Locate the cell with the specified text and output its (X, Y) center coordinate. 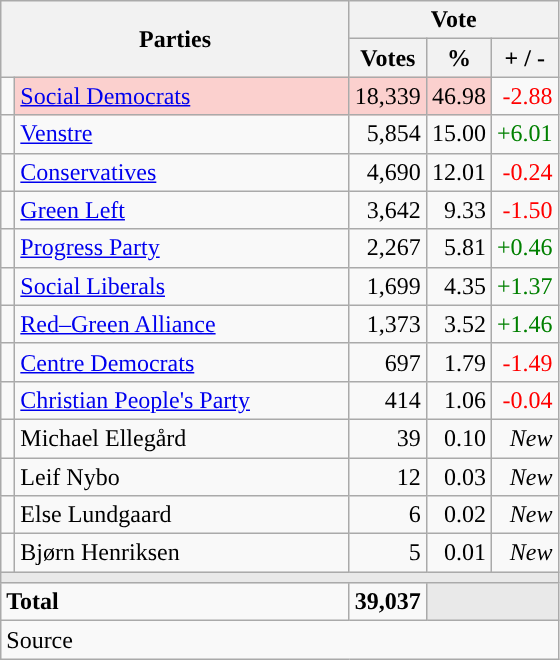
39 (388, 438)
-0.04 (524, 400)
2,267 (388, 248)
Venstre (182, 134)
3,642 (388, 210)
4.35 (458, 286)
1.79 (458, 362)
Else Lundgaard (182, 515)
4,690 (388, 172)
Social Democrats (182, 96)
Conservatives (182, 172)
Total (176, 602)
1,373 (388, 324)
1,699 (388, 286)
Social Liberals (182, 286)
46.98 (458, 96)
% (458, 58)
-1.49 (524, 362)
-1.50 (524, 210)
6 (388, 515)
-0.24 (524, 172)
0.02 (458, 515)
5 (388, 553)
+0.46 (524, 248)
5,854 (388, 134)
18,339 (388, 96)
Source (280, 640)
15.00 (458, 134)
414 (388, 400)
12.01 (458, 172)
Michael Ellegård (182, 438)
9.33 (458, 210)
0.10 (458, 438)
3.52 (458, 324)
Bjørn Henriksen (182, 553)
39,037 (388, 602)
Christian People's Party (182, 400)
Votes (388, 58)
Parties (176, 39)
1.06 (458, 400)
+ / - (524, 58)
0.01 (458, 553)
0.03 (458, 477)
Green Left (182, 210)
Leif Nybo (182, 477)
+1.37 (524, 286)
-2.88 (524, 96)
697 (388, 362)
Progress Party (182, 248)
Vote (454, 20)
Red–Green Alliance (182, 324)
Centre Democrats (182, 362)
+6.01 (524, 134)
+1.46 (524, 324)
12 (388, 477)
5.81 (458, 248)
